Return the (X, Y) coordinate for the center point of the cell that contains the specified text.  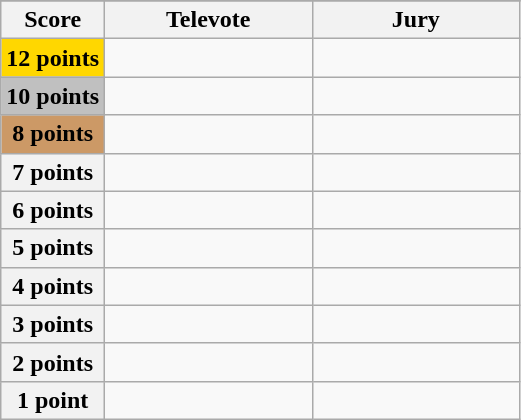
Jury (416, 20)
4 points (53, 286)
6 points (53, 210)
12 points (53, 58)
2 points (53, 362)
3 points (53, 324)
7 points (53, 172)
1 point (53, 400)
Score (53, 20)
5 points (53, 248)
10 points (53, 96)
Televote (209, 20)
8 points (53, 134)
